Determine the (x, y) coordinate at the center of the cell enclosing the given text.  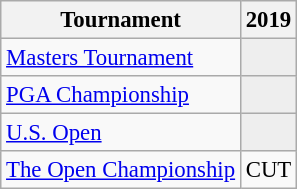
Tournament (121, 20)
2019 (268, 20)
CUT (268, 170)
U.S. Open (121, 133)
PGA Championship (121, 95)
The Open Championship (121, 170)
Masters Tournament (121, 58)
